From the cell containing the given text, extract its center point as (X, Y) coordinate. 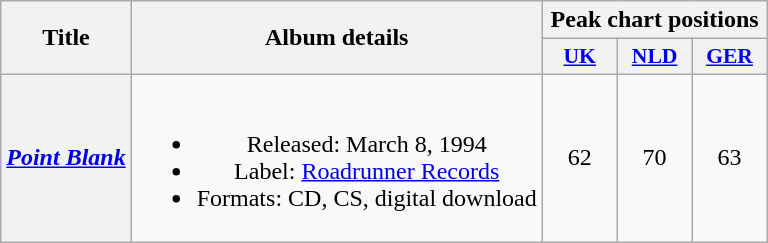
NLD (654, 57)
GER (730, 57)
Title (66, 38)
63 (730, 158)
Released: March 8, 1994Label: Roadrunner RecordsFormats: CD, CS, digital download (336, 158)
Point Blank (66, 158)
UK (580, 57)
62 (580, 158)
70 (654, 158)
Album details (336, 38)
Peak chart positions (654, 20)
